Identify which cell holds the provided text, then report its (X, Y) central coordinate. 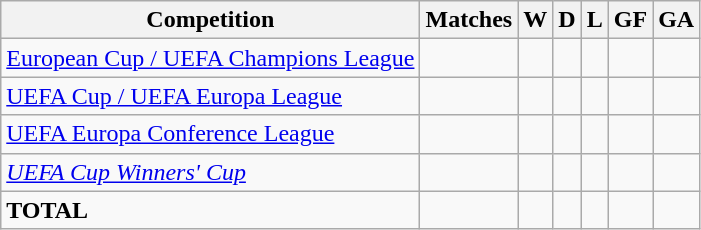
European Cup / UEFA Champions League (210, 58)
GA (676, 20)
W (536, 20)
Competition (210, 20)
GF (630, 20)
UEFA Europa Conference League (210, 134)
L (594, 20)
D (567, 20)
UEFA Cup / UEFA Europa League (210, 96)
TOTAL (210, 210)
Matches (469, 20)
UEFA Cup Winners' Cup (210, 172)
